Find where the given text appears and provide that cell's center as (X, Y) coordinate. 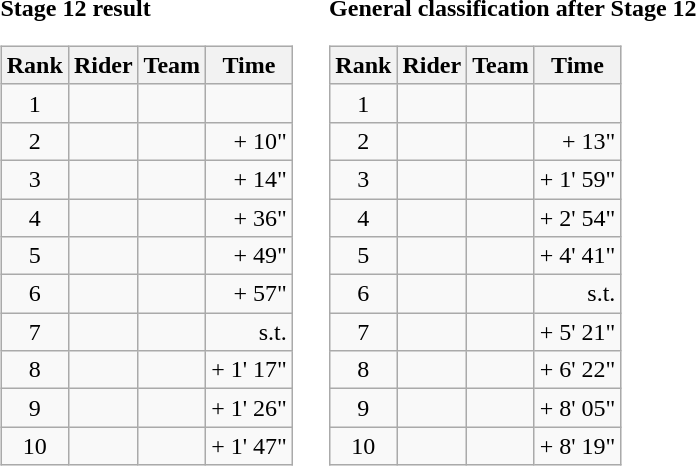
+ 1' 47" (250, 446)
+ 14" (250, 179)
+ 13" (578, 141)
+ 1' 17" (250, 370)
+ 4' 41" (578, 256)
+ 57" (250, 294)
+ 8' 19" (578, 446)
+ 1' 26" (250, 408)
+ 49" (250, 256)
+ 5' 21" (578, 332)
+ 10" (250, 141)
+ 36" (250, 217)
+ 1' 59" (578, 179)
+ 2' 54" (578, 217)
+ 6' 22" (578, 370)
+ 8' 05" (578, 408)
